Determine the (x, y) coordinate at the center of the cell enclosing the given text.  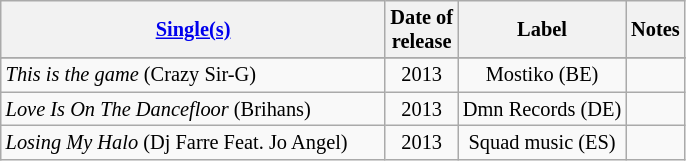
Label (542, 30)
Date of release (422, 30)
Notes (655, 30)
Losing My Halo (Dj Farre Feat. Jo Angel) (194, 143)
Single(s) (194, 30)
Mostiko (BE) (542, 75)
This is the game (Crazy Sir-G) (194, 75)
Love Is On The Dancefloor (Brihans) (194, 109)
Dmn Records (DE) (542, 109)
Squad music (ES) (542, 143)
